Locate the cell with the specified text and output its (X, Y) center coordinate. 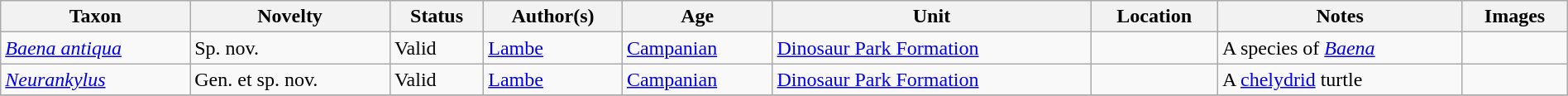
Images (1515, 17)
Novelty (290, 17)
Baena antiqua (96, 48)
Age (697, 17)
Status (437, 17)
Sp. nov. (290, 48)
Author(s) (553, 17)
Location (1154, 17)
Taxon (96, 17)
Gen. et sp. nov. (290, 79)
Neurankylus (96, 79)
Unit (931, 17)
Notes (1340, 17)
A chelydrid turtle (1340, 79)
A species of Baena (1340, 48)
